From the cell containing the given text, extract its center point as (X, Y) coordinate. 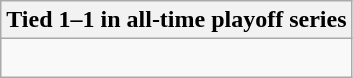
Tied 1–1 in all-time playoff series (176, 20)
